Detect which cell encompasses the target text, then output its (x, y) center coordinate. 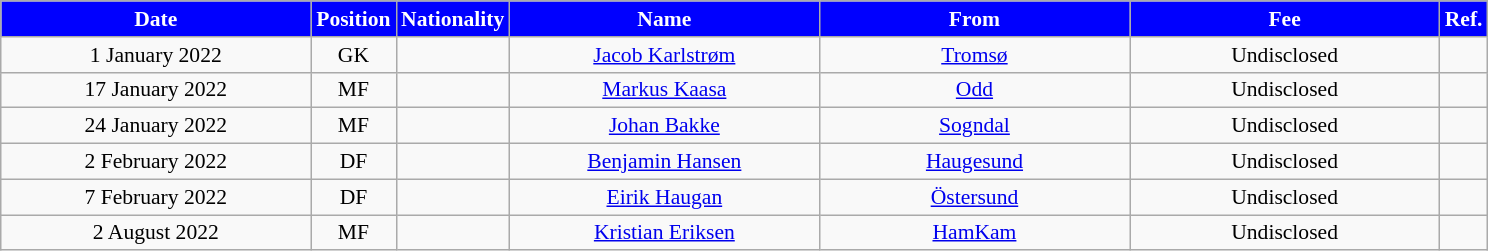
Jacob Karlstrøm (664, 55)
HamKam (974, 233)
Date (156, 19)
Kristian Eriksen (664, 233)
17 January 2022 (156, 90)
Name (664, 19)
Odd (974, 90)
7 February 2022 (156, 197)
Östersund (974, 197)
Markus Kaasa (664, 90)
Johan Bakke (664, 126)
Fee (1285, 19)
2 August 2022 (156, 233)
From (974, 19)
Haugesund (974, 162)
Sogndal (974, 126)
Tromsø (974, 55)
GK (354, 55)
Ref. (1464, 19)
24 January 2022 (156, 126)
2 February 2022 (156, 162)
Nationality (452, 19)
Position (354, 19)
1 January 2022 (156, 55)
Eirik Haugan (664, 197)
Benjamin Hansen (664, 162)
